Identify which cell holds the provided text, then report its [x, y] central coordinate. 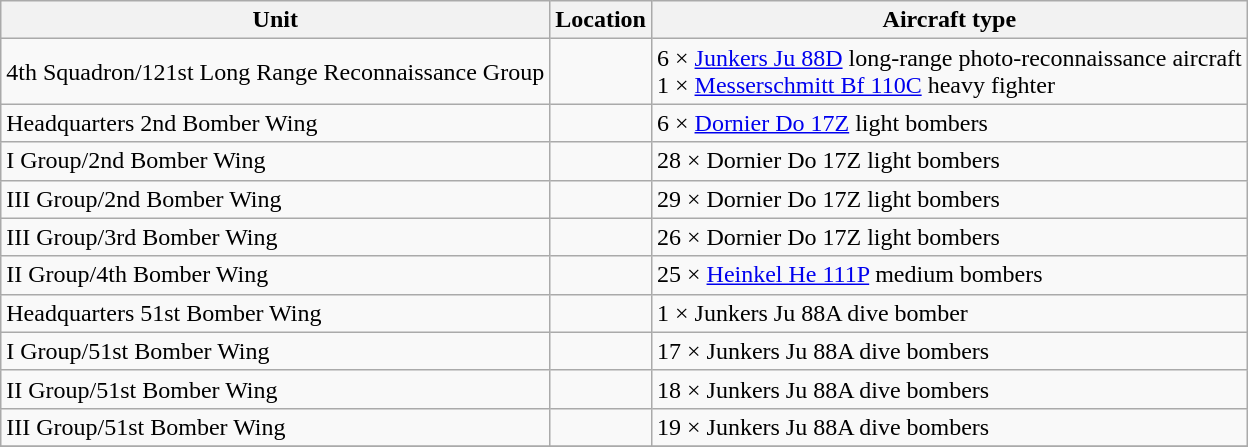
III Group/2nd Bomber Wing [276, 199]
1 × Junkers Ju 88A dive bomber [949, 313]
4th Squadron/121st Long Range Reconnaissance Group [276, 72]
17 × Junkers Ju 88A dive bombers [949, 351]
18 × Junkers Ju 88A dive bombers [949, 389]
III Group/3rd Bomber Wing [276, 237]
III Group/51st Bomber Wing [276, 427]
6 × Junkers Ju 88D long-range photo-reconnaissance aircraft1 × Messerschmitt Bf 110C heavy fighter [949, 72]
25 × Heinkel He 111P medium bombers [949, 275]
Aircraft type [949, 20]
Headquarters 2nd Bomber Wing [276, 123]
II Group/4th Bomber Wing [276, 275]
28 × Dornier Do 17Z light bombers [949, 161]
6 × Dornier Do 17Z light bombers [949, 123]
29 × Dornier Do 17Z light bombers [949, 199]
II Group/51st Bomber Wing [276, 389]
26 × Dornier Do 17Z light bombers [949, 237]
I Group/51st Bomber Wing [276, 351]
I Group/2nd Bomber Wing [276, 161]
Location [601, 20]
Headquarters 51st Bomber Wing [276, 313]
19 × Junkers Ju 88A dive bombers [949, 427]
Unit [276, 20]
